Scan for the cell matching the given text and deliver its [x, y] coordinate at center. 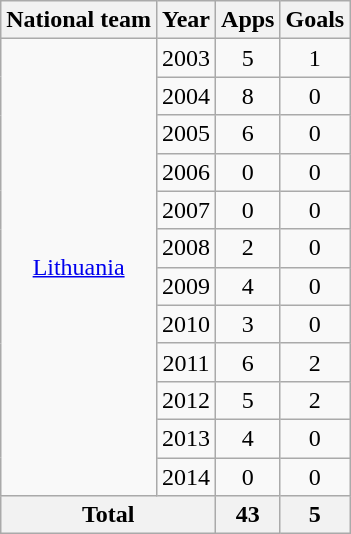
Goals [315, 20]
2010 [186, 324]
2007 [186, 210]
Lithuania [79, 268]
2012 [186, 400]
Total [108, 515]
43 [248, 515]
3 [248, 324]
2014 [186, 477]
National team [79, 20]
Apps [248, 20]
1 [315, 58]
2009 [186, 286]
2003 [186, 58]
2005 [186, 134]
8 [248, 96]
Year [186, 20]
2011 [186, 362]
2004 [186, 96]
2006 [186, 172]
2008 [186, 248]
2013 [186, 438]
